Pinpoint the cell where the given text exists, returning its (X, Y) midpoint coordinate. 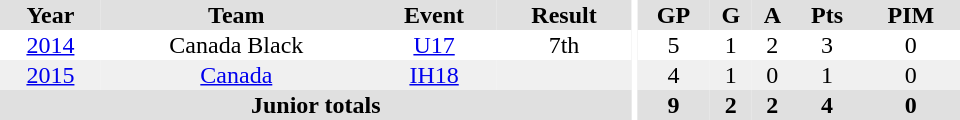
Team (236, 15)
Result (564, 15)
2015 (50, 75)
5 (674, 45)
3 (826, 45)
U17 (434, 45)
Year (50, 15)
IH18 (434, 75)
PIM (911, 15)
Event (434, 15)
Canada Black (236, 45)
Pts (826, 15)
GP (674, 15)
A (772, 15)
G (730, 15)
Canada (236, 75)
2014 (50, 45)
7th (564, 45)
Junior totals (316, 105)
9 (674, 105)
